Pinpoint the cell where the given text exists, returning its [X, Y] midpoint coordinate. 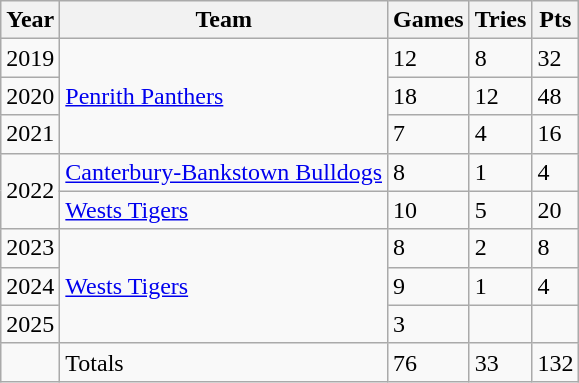
Pts [556, 20]
18 [429, 96]
16 [556, 134]
2025 [30, 324]
Team [224, 20]
2019 [30, 58]
2022 [30, 191]
Totals [224, 362]
Games [429, 20]
2024 [30, 286]
2020 [30, 96]
7 [429, 134]
5 [500, 210]
2021 [30, 134]
9 [429, 286]
Tries [500, 20]
20 [556, 210]
Canterbury-Bankstown Bulldogs [224, 172]
3 [429, 324]
Penrith Panthers [224, 96]
132 [556, 362]
2 [500, 248]
2023 [30, 248]
33 [500, 362]
Year [30, 20]
32 [556, 58]
10 [429, 210]
48 [556, 96]
76 [429, 362]
